Identify which cell holds the provided text, then report its [x, y] central coordinate. 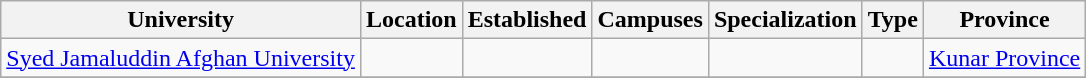
Location [411, 20]
Specialization [785, 20]
Type [892, 20]
Campuses [650, 20]
University [181, 20]
Syed Jamaluddin Afghan University [181, 58]
Established [527, 20]
Kunar Province [1004, 58]
Province [1004, 20]
